Extract the [X, Y] coordinate from the center of the cell holding the provided text.  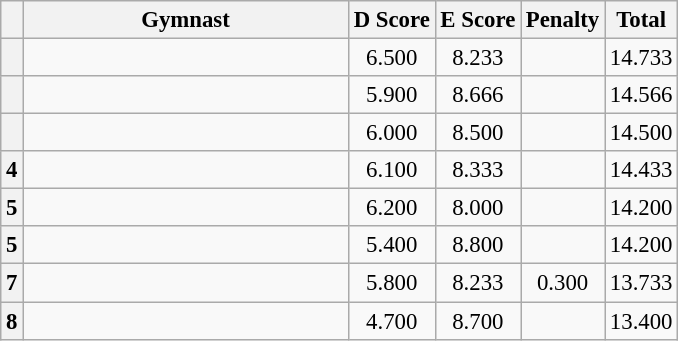
E Score [478, 20]
8.000 [478, 208]
Gymnast [186, 20]
5.900 [392, 95]
13.733 [642, 283]
5.400 [392, 245]
14.566 [642, 95]
13.400 [642, 321]
8.700 [478, 321]
8.333 [478, 170]
8.800 [478, 245]
6.200 [392, 208]
6.500 [392, 58]
14.433 [642, 170]
8.500 [478, 133]
14.500 [642, 133]
6.000 [392, 133]
D Score [392, 20]
Total [642, 20]
14.733 [642, 58]
Penalty [563, 20]
0.300 [563, 283]
5.800 [392, 283]
4 [12, 170]
8.666 [478, 95]
6.100 [392, 170]
8 [12, 321]
7 [12, 283]
4.700 [392, 321]
